Return [x, y] of the center of cell containing provided text 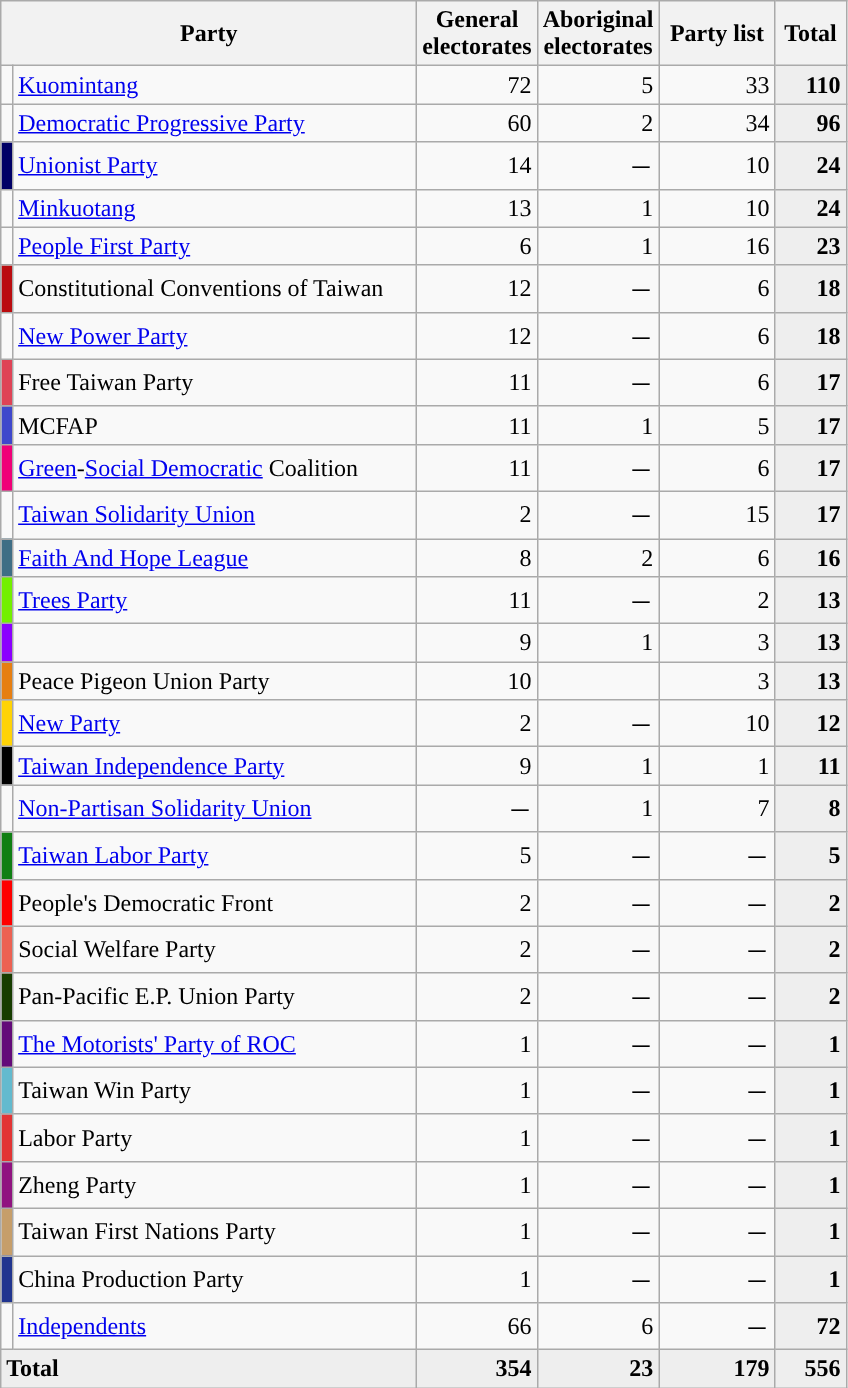
Unionist Party [215, 166]
96 [810, 123]
Taiwan Solidarity Union [215, 514]
People's Democratic Front [215, 902]
Kuomintang [215, 85]
New Party [215, 724]
Taiwan Labor Party [215, 856]
60 [477, 123]
Aboriginal electorates [598, 34]
Party list [717, 34]
Peace Pigeon Union Party [215, 681]
15 [717, 514]
Taiwan First Nations Party [215, 1232]
Green-Social Democratic Coalition [215, 468]
179 [717, 1369]
33 [717, 85]
The Motorists' Party of ROC [215, 1044]
Taiwan Independence Party [215, 766]
Free Taiwan Party [215, 382]
354 [477, 1369]
34 [717, 123]
Constitutional Conventions of Taiwan [215, 288]
China Production Party [215, 1280]
General electorates [477, 34]
110 [810, 85]
14 [477, 166]
Pan-Pacific E.P. Union Party [215, 996]
Social Welfare Party [215, 950]
Minkuotang [215, 208]
Democratic Progressive Party [215, 123]
Non-Partisan Solidarity Union [215, 808]
Party [209, 34]
Trees Party [215, 600]
7 [717, 808]
Faith And Hope League [215, 557]
66 [477, 1326]
Zheng Party [215, 1184]
Labor Party [215, 1138]
Independents [215, 1326]
People First Party [215, 246]
556 [810, 1369]
Taiwan Win Party [215, 1090]
New Power Party [215, 336]
MCFAP [215, 425]
